Output the [x, y] coordinate of the center of the cell containing the given text.  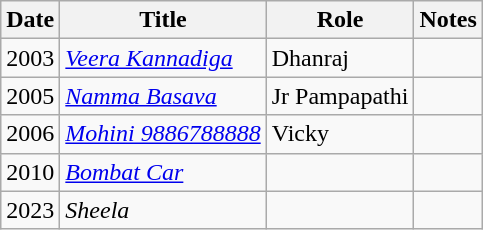
Jr Pampapathi [340, 96]
Veera Kannadiga [163, 58]
2003 [30, 58]
Mohini 9886788888 [163, 134]
2006 [30, 134]
Notes [448, 20]
Bombat Car [163, 172]
2010 [30, 172]
Title [163, 20]
Namma Basava [163, 96]
Role [340, 20]
Vicky [340, 134]
2023 [30, 210]
Dhanraj [340, 58]
Date [30, 20]
Sheela [163, 210]
2005 [30, 96]
